Pinpoint the cell where the given text exists, returning its (X, Y) midpoint coordinate. 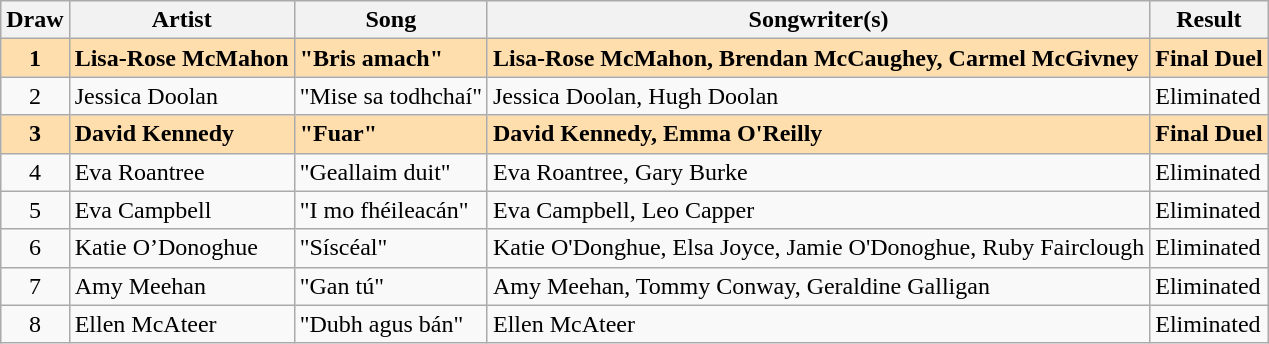
Artist (182, 20)
Amy Meehan (182, 286)
Lisa-Rose McMahon, Brendan McCaughey, Carmel McGivney (818, 58)
"I mo fhéileacán" (390, 210)
Jessica Doolan (182, 96)
Eva Campbell, Leo Capper (818, 210)
5 (35, 210)
Songwriter(s) (818, 20)
David Kennedy (182, 134)
David Kennedy, Emma O'Reilly (818, 134)
Eva Campbell (182, 210)
Draw (35, 20)
Katie O'Donghue, Elsa Joyce, Jamie O'Donoghue, Ruby Fairclough (818, 248)
4 (35, 172)
1 (35, 58)
"Síscéal" (390, 248)
Amy Meehan, Tommy Conway, Geraldine Galligan (818, 286)
Eva Roantree (182, 172)
3 (35, 134)
Jessica Doolan, Hugh Doolan (818, 96)
"Fuar" (390, 134)
"Bris amach" (390, 58)
8 (35, 324)
Result (1209, 20)
6 (35, 248)
2 (35, 96)
"Geallaim duit" (390, 172)
"Mise sa todhchaí" (390, 96)
"Gan tú" (390, 286)
Katie O’Donoghue (182, 248)
Song (390, 20)
Lisa-Rose McMahon (182, 58)
"Dubh agus bán" (390, 324)
Eva Roantree, Gary Burke (818, 172)
7 (35, 286)
